Return [X, Y] of the center of cell containing provided text 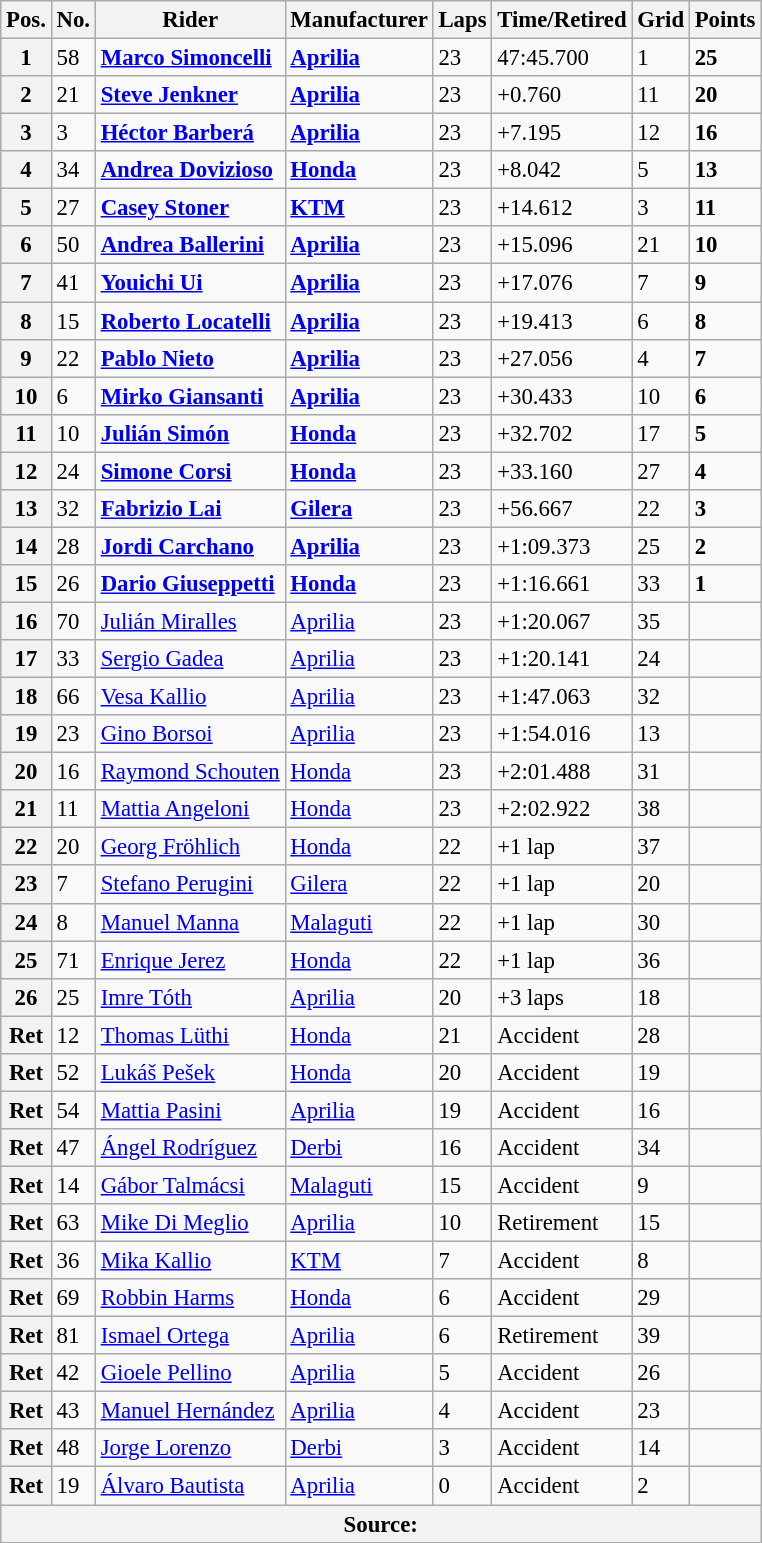
Source: [381, 1524]
35 [660, 621]
+30.433 [562, 396]
37 [660, 847]
Steve Jenkner [190, 95]
+1:47.063 [562, 697]
+14.612 [562, 208]
+1:09.373 [562, 546]
Time/Retired [562, 20]
Jorge Lorenzo [190, 1449]
Ismael Ortega [190, 1336]
Raymond Schouten [190, 772]
42 [73, 1373]
Sergio Gadea [190, 659]
Thomas Lüthi [190, 1035]
Gábor Talmácsi [190, 1185]
Laps [462, 20]
50 [73, 245]
+2:02.922 [562, 809]
Gino Borsoi [190, 734]
+1:20.067 [562, 621]
Ángel Rodríguez [190, 1148]
63 [73, 1223]
+32.702 [562, 433]
Grid [660, 20]
52 [73, 1073]
Pos. [26, 20]
Vesa Kallio [190, 697]
+15.096 [562, 245]
+17.076 [562, 283]
47 [73, 1148]
+1:16.661 [562, 584]
Georg Fröhlich [190, 847]
Julián Miralles [190, 621]
81 [73, 1336]
Robbin Harms [190, 1298]
38 [660, 809]
41 [73, 283]
Héctor Barberá [190, 133]
Mattia Angeloni [190, 809]
30 [660, 922]
Mirko Giansanti [190, 396]
Mike Di Meglio [190, 1223]
Álvaro Bautista [190, 1486]
Points [724, 20]
Mika Kallio [190, 1261]
+2:01.488 [562, 772]
Roberto Locatelli [190, 321]
71 [73, 960]
+8.042 [562, 170]
Simone Corsi [190, 471]
Marco Simoncelli [190, 58]
31 [660, 772]
Dario Giuseppetti [190, 584]
0 [462, 1486]
+1:54.016 [562, 734]
+19.413 [562, 321]
Jordi Carchano [190, 546]
Gioele Pellino [190, 1373]
Julián Simón [190, 433]
43 [73, 1411]
Andrea Dovizioso [190, 170]
54 [73, 1110]
Manuel Manna [190, 922]
No. [73, 20]
+33.160 [562, 471]
Rider [190, 20]
+7.195 [562, 133]
Pablo Nieto [190, 358]
66 [73, 697]
Imre Tóth [190, 997]
69 [73, 1298]
+0.760 [562, 95]
Andrea Ballerini [190, 245]
+1:20.141 [562, 659]
48 [73, 1449]
Fabrizio Lai [190, 509]
Enrique Jerez [190, 960]
47:45.700 [562, 58]
Lukáš Pešek [190, 1073]
Stefano Perugini [190, 885]
+27.056 [562, 358]
Mattia Pasini [190, 1110]
39 [660, 1336]
Youichi Ui [190, 283]
Manuel Hernández [190, 1411]
+56.667 [562, 509]
29 [660, 1298]
+3 laps [562, 997]
Casey Stoner [190, 208]
70 [73, 621]
Manufacturer [359, 20]
58 [73, 58]
